Capture the cell that displays the provided text and extract its (x, y) central coordinate. 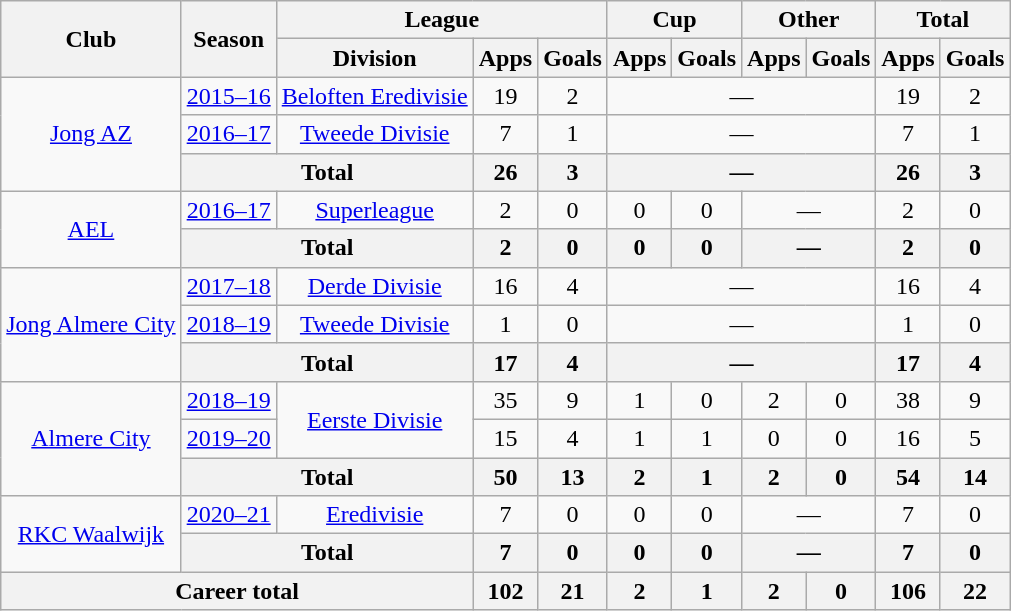
Almere City (91, 438)
50 (505, 477)
5 (975, 438)
15 (505, 438)
Jong AZ (91, 134)
13 (573, 477)
League (442, 20)
Derde Divisie (374, 286)
Other (809, 20)
106 (908, 591)
Jong Almere City (91, 324)
Division (374, 58)
38 (908, 400)
Cup (674, 20)
22 (975, 591)
Eerste Divisie (374, 419)
Beloften Eredivisie (374, 96)
Season (228, 39)
RKC Waalwijk (91, 534)
14 (975, 477)
Eredivisie (374, 515)
35 (505, 400)
21 (573, 591)
54 (908, 477)
Superleague (374, 210)
2019–20 (228, 438)
Club (91, 39)
AEL (91, 229)
2020–21 (228, 515)
2017–18 (228, 286)
Career total (237, 591)
2015–16 (228, 96)
102 (505, 591)
